Extract the [X, Y] coordinate from the center of the cell holding the provided text.  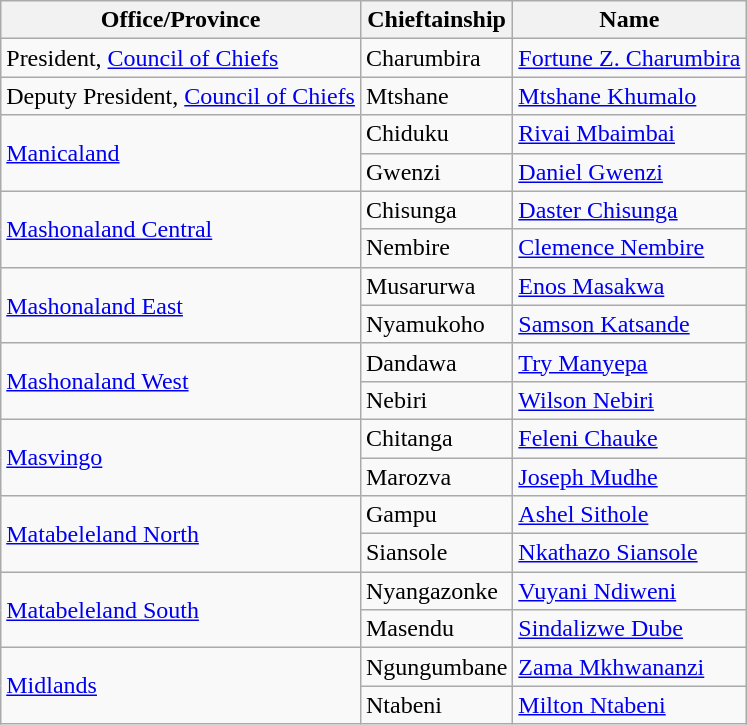
Chiduku [436, 134]
Ngungumbane [436, 667]
Dandawa [436, 362]
Gwenzi [436, 172]
Ntabeni [436, 705]
Siansole [436, 553]
Sindalizwe Dube [630, 629]
Midlands [181, 686]
Mashonaland East [181, 305]
Clemence Nembire [630, 248]
Daniel Gwenzi [630, 172]
Gampu [436, 515]
President, Council of Chiefs [181, 58]
Chieftainship [436, 20]
Office/Province [181, 20]
Chisunga [436, 210]
Charumbira [436, 58]
Nembire [436, 248]
Vuyani Ndiweni [630, 591]
Marozva [436, 477]
Manicaland [181, 153]
Enos Masakwa [630, 286]
Masvingo [181, 457]
Nyangazonke [436, 591]
Deputy President, Council of Chiefs [181, 96]
Musarurwa [436, 286]
Masendu [436, 629]
Try Manyepa [630, 362]
Rivai Mbaimbai [630, 134]
Chitanga [436, 438]
Feleni Chauke [630, 438]
Zama Mkhwananzi [630, 667]
Joseph Mudhe [630, 477]
Milton Ntabeni [630, 705]
Nkathazo Siansole [630, 553]
Mtshane [436, 96]
Samson Katsande [630, 324]
Mashonaland West [181, 381]
Nyamukoho [436, 324]
Mashonaland Central [181, 229]
Daster Chisunga [630, 210]
Fortune Z. Charumbira [630, 58]
Matabeleland North [181, 534]
Mtshane Khumalo [630, 96]
Ashel Sithole [630, 515]
Nebiri [436, 400]
Matabeleland South [181, 610]
Name [630, 20]
Wilson Nebiri [630, 400]
